Determine the [x, y] coordinate at the center of the cell enclosing the given text.  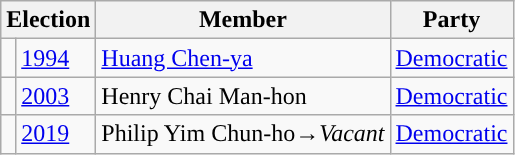
Henry Chai Man-hon [243, 96]
Philip Yim Chun-ho→Vacant [243, 134]
1994 [56, 58]
Member [243, 20]
2003 [56, 96]
Party [452, 20]
Election [48, 20]
2019 [56, 134]
Huang Chen-ya [243, 58]
